Return the (X, Y) coordinate for the center point of the cell that contains the specified text.  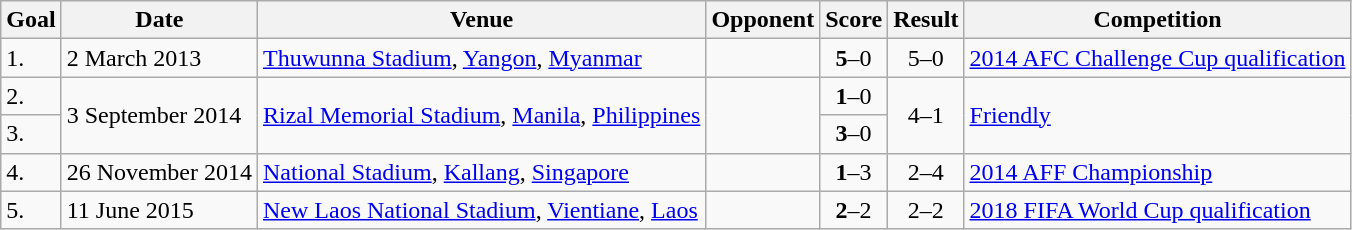
1. (31, 58)
Friendly (1158, 115)
4. (31, 172)
Venue (482, 20)
2–4 (926, 172)
Score (854, 20)
New Laos National Stadium, Vientiane, Laos (482, 210)
National Stadium, Kallang, Singapore (482, 172)
5. (31, 210)
Opponent (763, 20)
11 June 2015 (159, 210)
3. (31, 134)
1–0 (854, 96)
Date (159, 20)
Competition (1158, 20)
2014 AFC Challenge Cup qualification (1158, 58)
3–0 (854, 134)
2014 AFF Championship (1158, 172)
2 March 2013 (159, 58)
Rizal Memorial Stadium, Manila, Philippines (482, 115)
Goal (31, 20)
3 September 2014 (159, 115)
4–1 (926, 115)
Result (926, 20)
Thuwunna Stadium, Yangon, Myanmar (482, 58)
1–3 (854, 172)
26 November 2014 (159, 172)
2. (31, 96)
2018 FIFA World Cup qualification (1158, 210)
